Pinpoint the cell where the given text exists, returning its (x, y) midpoint coordinate. 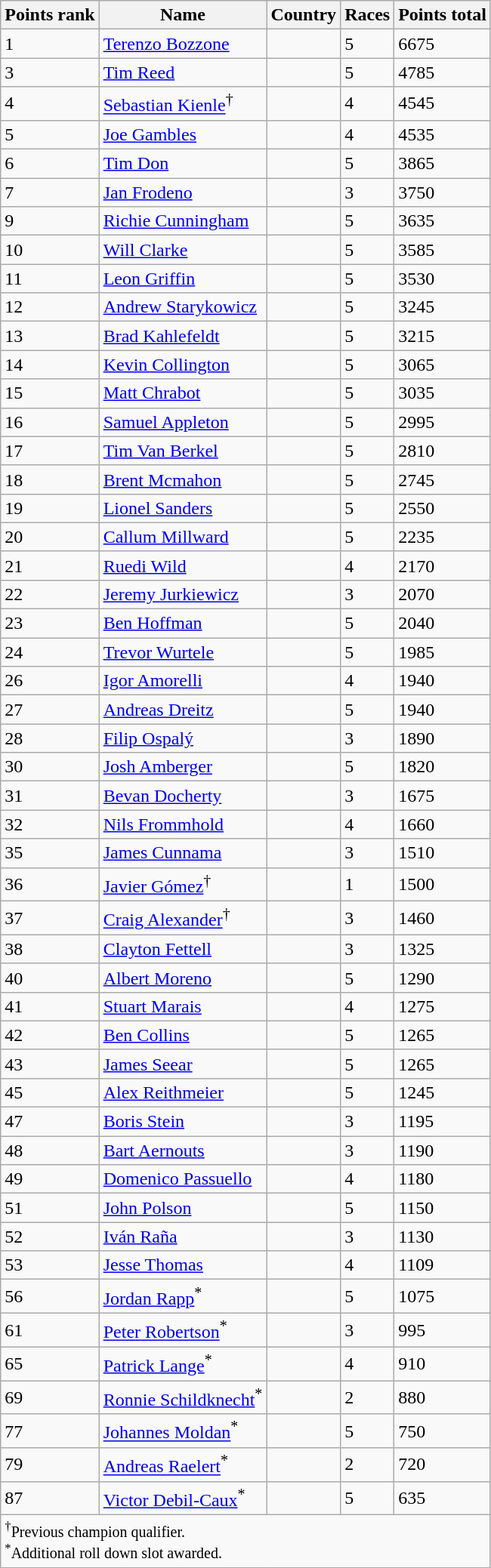
21 (50, 565)
Will Clarke (183, 250)
11 (50, 279)
40 (50, 978)
Domenico Passuello (183, 1179)
Brent Mcmahon (183, 479)
Richie Cunningham (183, 221)
Points rank (50, 15)
880 (443, 1398)
48 (50, 1151)
Bart Aernouts (183, 1151)
10 (50, 250)
Tim Reed (183, 72)
2235 (443, 537)
910 (443, 1363)
53 (50, 1265)
Samuel Appleton (183, 422)
Nils Frommhold (183, 824)
†Previous champion qualifier. *Additional roll down slot awarded. (246, 1542)
Bevan Docherty (183, 796)
1190 (443, 1151)
22 (50, 594)
23 (50, 624)
1245 (443, 1093)
Jan Frodeno (183, 193)
3635 (443, 221)
2040 (443, 624)
69 (50, 1398)
Victor Debil-Caux* (183, 1498)
4545 (443, 104)
1890 (443, 738)
24 (50, 652)
32 (50, 824)
2995 (443, 422)
20 (50, 537)
Points total (443, 15)
49 (50, 1179)
37 (50, 918)
65 (50, 1363)
995 (443, 1330)
Lionel Sanders (183, 508)
14 (50, 365)
1150 (443, 1208)
2810 (443, 451)
John Polson (183, 1208)
Name (183, 15)
2170 (443, 565)
4535 (443, 134)
9 (50, 221)
3585 (443, 250)
Ben Hoffman (183, 624)
1500 (443, 885)
Jordan Rapp* (183, 1297)
1985 (443, 652)
28 (50, 738)
3530 (443, 279)
Brad Kahlefeldt (183, 336)
1325 (443, 949)
Peter Robertson* (183, 1330)
2070 (443, 594)
12 (50, 307)
Tim Don (183, 164)
Johannes Moldan* (183, 1431)
3035 (443, 393)
1075 (443, 1297)
35 (50, 853)
3065 (443, 365)
Albert Moreno (183, 978)
Andrew Starykowicz (183, 307)
2550 (443, 508)
Tim Van Berkel (183, 451)
19 (50, 508)
15 (50, 393)
Andreas Dreitz (183, 710)
41 (50, 1006)
1660 (443, 824)
2745 (443, 479)
Races (367, 15)
1820 (443, 767)
720 (443, 1465)
31 (50, 796)
Igor Amorelli (183, 681)
Ben Collins (183, 1035)
Craig Alexander† (183, 918)
Callum Millward (183, 537)
Alex Reithmeier (183, 1093)
Patrick Lange* (183, 1363)
Jesse Thomas (183, 1265)
38 (50, 949)
Filip Ospalý (183, 738)
27 (50, 710)
87 (50, 1498)
Terenzo Bozzone (183, 44)
36 (50, 885)
Leon Griffin (183, 279)
James Cunnama (183, 853)
3215 (443, 336)
James Seear (183, 1064)
1290 (443, 978)
Sebastian Kienle† (183, 104)
1275 (443, 1006)
43 (50, 1064)
7 (50, 193)
Joe Gambles (183, 134)
Kevin Collington (183, 365)
Ronnie Schildknecht* (183, 1398)
56 (50, 1297)
1180 (443, 1179)
635 (443, 1498)
16 (50, 422)
Boris Stein (183, 1122)
79 (50, 1465)
6 (50, 164)
Josh Amberger (183, 767)
47 (50, 1122)
Jeremy Jurkiewicz (183, 594)
Trevor Wurtele (183, 652)
Stuart Marais (183, 1006)
1195 (443, 1122)
Iván Raña (183, 1237)
1510 (443, 853)
17 (50, 451)
4785 (443, 72)
Javier Gómez† (183, 885)
750 (443, 1431)
13 (50, 336)
3245 (443, 307)
61 (50, 1330)
Country (304, 15)
1109 (443, 1265)
18 (50, 479)
1130 (443, 1237)
42 (50, 1035)
Andreas Raelert* (183, 1465)
1460 (443, 918)
Matt Chrabot (183, 393)
Clayton Fettell (183, 949)
26 (50, 681)
Ruedi Wild (183, 565)
6675 (443, 44)
45 (50, 1093)
30 (50, 767)
3865 (443, 164)
1675 (443, 796)
51 (50, 1208)
52 (50, 1237)
3750 (443, 193)
77 (50, 1431)
